Determine the [x, y] coordinate at the center of the cell enclosing the given text.  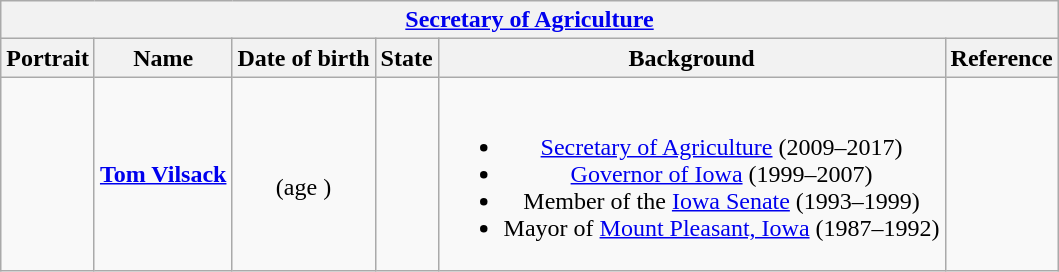
Name [163, 58]
Tom Vilsack [163, 174]
(age ) [304, 174]
Secretary of Agriculture (2009–2017)Governor of Iowa (1999–2007)Member of the Iowa Senate (1993–1999)Mayor of Mount Pleasant, Iowa (1987–1992) [692, 174]
Background [692, 58]
Portrait [48, 58]
Reference [1002, 58]
State [406, 58]
Secretary of Agriculture [530, 20]
Date of birth [304, 58]
